Find where the given text appears and provide that cell's center as [X, Y] coordinate. 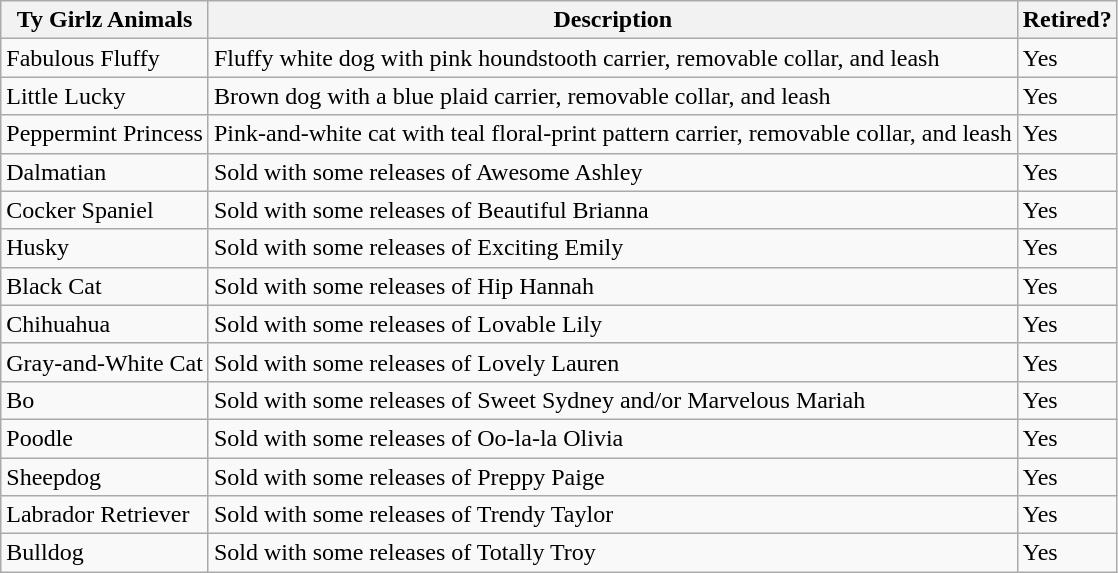
Gray-and-White Cat [105, 362]
Ty Girlz Animals [105, 20]
Sheepdog [105, 477]
Poodle [105, 438]
Fluffy white dog with pink houndstooth carrier, removable collar, and leash [612, 58]
Sold with some releases of Beautiful Brianna [612, 210]
Sold with some releases of Preppy Paige [612, 477]
Bo [105, 400]
Peppermint Princess [105, 134]
Sold with some releases of Hip Hannah [612, 286]
Cocker Spaniel [105, 210]
Husky [105, 248]
Black Cat [105, 286]
Sold with some releases of Awesome Ashley [612, 172]
Brown dog with a blue plaid carrier, removable collar, and leash [612, 96]
Retired? [1067, 20]
Dalmatian [105, 172]
Sold with some releases of Lovable Lily [612, 324]
Bulldog [105, 553]
Pink-and-white cat with teal floral-print pattern carrier, removable collar, and leash [612, 134]
Labrador Retriever [105, 515]
Sold with some releases of Oo-la-la Olivia [612, 438]
Sold with some releases of Exciting Emily [612, 248]
Sold with some releases of Totally Troy [612, 553]
Sold with some releases of Lovely Lauren [612, 362]
Sold with some releases of Sweet Sydney and/or Marvelous Mariah [612, 400]
Fabulous Fluffy [105, 58]
Sold with some releases of Trendy Taylor [612, 515]
Description [612, 20]
Little Lucky [105, 96]
Chihuahua [105, 324]
